Pinpoint the cell where the given text exists, returning its (x, y) midpoint coordinate. 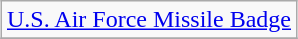
U.S. Air Force Missile Badge (148, 20)
